Determine the (X, Y) coordinate at the center of the cell enclosing the given text.  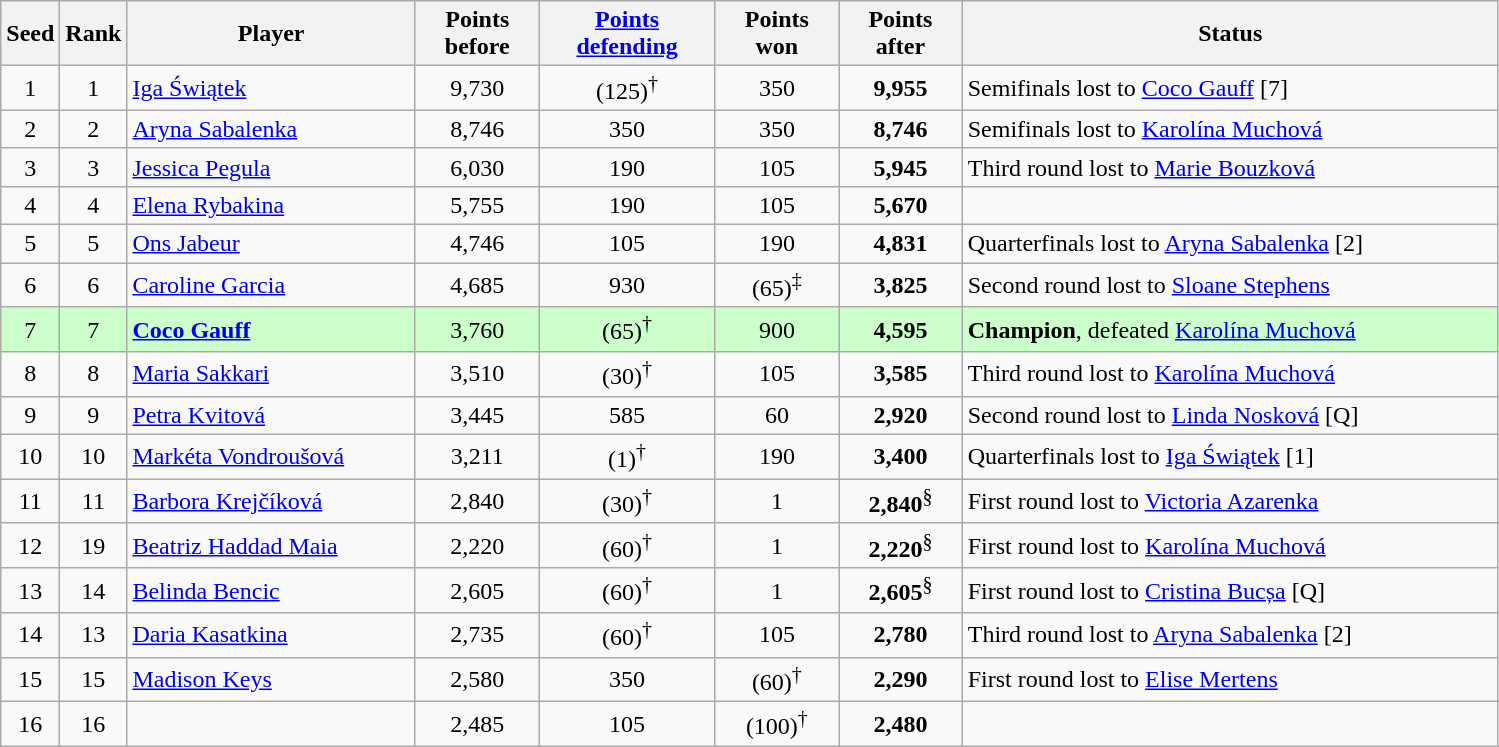
3,760 (477, 330)
4,595 (901, 330)
60 (777, 415)
4,831 (901, 244)
Caroline Garcia (272, 286)
Maria Sakkari (272, 374)
Quarterfinals lost to Aryna Sabalenka [2] (1230, 244)
3,211 (477, 456)
Third round lost to Marie Bouzková (1230, 167)
3,585 (901, 374)
Daria Kasatkina (272, 636)
Third round lost to Karolína Muchová (1230, 374)
3,825 (901, 286)
Coco Gauff (272, 330)
2,840 (477, 502)
First round lost to Elise Mertens (1230, 680)
Player (272, 34)
Second round lost to Sloane Stephens (1230, 286)
3,445 (477, 415)
Aryna Sabalenka (272, 129)
Second round lost to Linda Nosková [Q] (1230, 415)
(1)† (627, 456)
Iga Świątek (272, 88)
Semifinals lost to Coco Gauff [7] (1230, 88)
Quarterfinals lost to Iga Świątek [1] (1230, 456)
Points after (901, 34)
9,955 (901, 88)
Petra Kvitová (272, 415)
5,755 (477, 205)
First round lost to Karolína Muchová (1230, 546)
Third round lost to Aryna Sabalenka [2] (1230, 636)
Status (1230, 34)
5,670 (901, 205)
First round lost to Victoria Azarenka (1230, 502)
4,685 (477, 286)
Points before (477, 34)
Markéta Vondroušová (272, 456)
2,290 (901, 680)
Seed (30, 34)
2,840§ (901, 502)
4,746 (477, 244)
(125)† (627, 88)
3,510 (477, 374)
Points won (777, 34)
2,220§ (901, 546)
2,605§ (901, 590)
3,400 (901, 456)
6,030 (477, 167)
(65)‡ (777, 286)
Beatriz Haddad Maia (272, 546)
2,920 (901, 415)
12 (30, 546)
5,945 (901, 167)
2,220 (477, 546)
19 (94, 546)
Champion, defeated Karolína Muchová (1230, 330)
Ons Jabeur (272, 244)
930 (627, 286)
2,480 (901, 724)
Madison Keys (272, 680)
2,580 (477, 680)
Points defending (627, 34)
Belinda Bencic (272, 590)
Semifinals lost to Karolína Muchová (1230, 129)
9,730 (477, 88)
2,735 (477, 636)
Barbora Krejčíková (272, 502)
Jessica Pegula (272, 167)
2,605 (477, 590)
2,485 (477, 724)
900 (777, 330)
First round lost to Cristina Bucșa [Q] (1230, 590)
2,780 (901, 636)
585 (627, 415)
Rank (94, 34)
(100)† (777, 724)
(65)† (627, 330)
Elena Rybakina (272, 205)
